Pinpoint the cell where the given text exists, returning its [X, Y] midpoint coordinate. 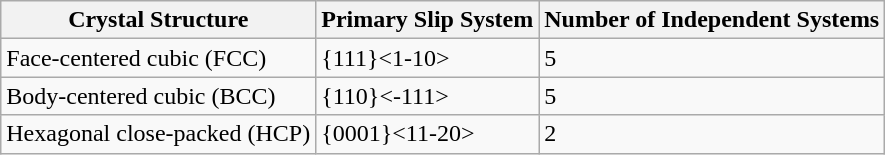
2 [712, 134]
Body-centered cubic (BCC) [158, 96]
{111}<1-10> [428, 58]
Crystal Structure [158, 20]
Face-centered cubic (FCC) [158, 58]
{110}<-111> [428, 96]
Primary Slip System [428, 20]
Hexagonal close-packed (HCP) [158, 134]
Number of Independent Systems [712, 20]
{0001}<11-20> [428, 134]
